Return (X, Y) of the center of cell containing provided text 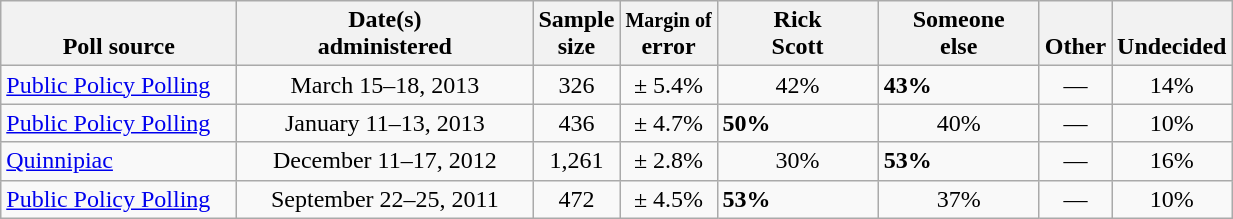
42% (798, 85)
Poll source (119, 34)
50% (798, 123)
Someoneelse (958, 34)
Margin oferror (668, 34)
14% (1172, 85)
Quinnipiac (119, 161)
16% (1172, 161)
RickScott (798, 34)
40% (958, 123)
Date(s)administered (385, 34)
± 4.7% (668, 123)
December 11–17, 2012 (385, 161)
January 11–13, 2013 (385, 123)
43% (958, 85)
30% (798, 161)
Undecided (1172, 34)
September 22–25, 2011 (385, 199)
Samplesize (576, 34)
± 4.5% (668, 199)
472 (576, 199)
1,261 (576, 161)
± 5.4% (668, 85)
436 (576, 123)
Other (1075, 34)
March 15–18, 2013 (385, 85)
± 2.8% (668, 161)
37% (958, 199)
326 (576, 85)
